Capture the cell that displays the provided text and extract its (X, Y) central coordinate. 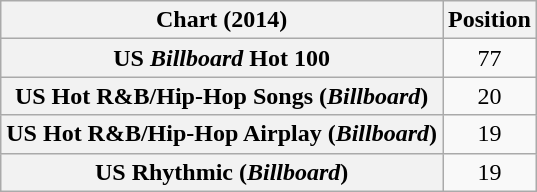
77 (490, 58)
Chart (2014) (222, 20)
US Rhythmic (Billboard) (222, 172)
US Hot R&B/Hip-Hop Airplay (Billboard) (222, 134)
20 (490, 96)
Position (490, 20)
US Hot R&B/Hip-Hop Songs (Billboard) (222, 96)
US Billboard Hot 100 (222, 58)
